Provide the (x, y) coordinate of the cell's center where the given text is located.  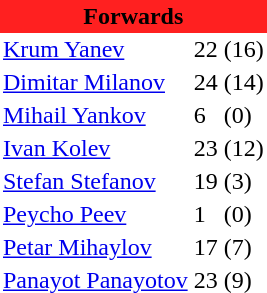
Mihail Yankov (96, 116)
Dimitar Milanov (96, 82)
17 (206, 248)
Petar Mihaylov (96, 248)
(16) (244, 50)
6 (206, 116)
1 (206, 214)
(12) (244, 148)
Peycho Peev (96, 214)
Ivan Kolev (96, 148)
(3) (244, 182)
Krum Yanev (96, 50)
23 (206, 148)
(14) (244, 82)
(7) (244, 248)
22 (206, 50)
24 (206, 82)
Stefan Stefanov (96, 182)
19 (206, 182)
Forwards (134, 16)
